Output the (X, Y) coordinate of the center of the cell containing the given text.  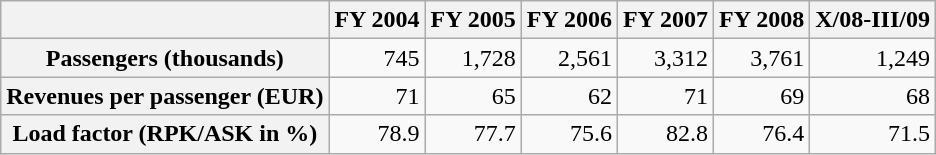
77.7 (473, 134)
1,249 (873, 58)
3,312 (665, 58)
3,761 (762, 58)
FY 2004 (377, 20)
62 (569, 96)
82.8 (665, 134)
FY 2005 (473, 20)
FY 2007 (665, 20)
1,728 (473, 58)
69 (762, 96)
Passengers (thousands) (165, 58)
2,561 (569, 58)
FY 2006 (569, 20)
Revenues per passenger (EUR) (165, 96)
71.5 (873, 134)
X/08-III/09 (873, 20)
Load factor (RPK/ASK in %) (165, 134)
78.9 (377, 134)
76.4 (762, 134)
FY 2008 (762, 20)
75.6 (569, 134)
65 (473, 96)
745 (377, 58)
68 (873, 96)
